For the text-containing cell, return its midpoint in (X, Y) coordinate format. 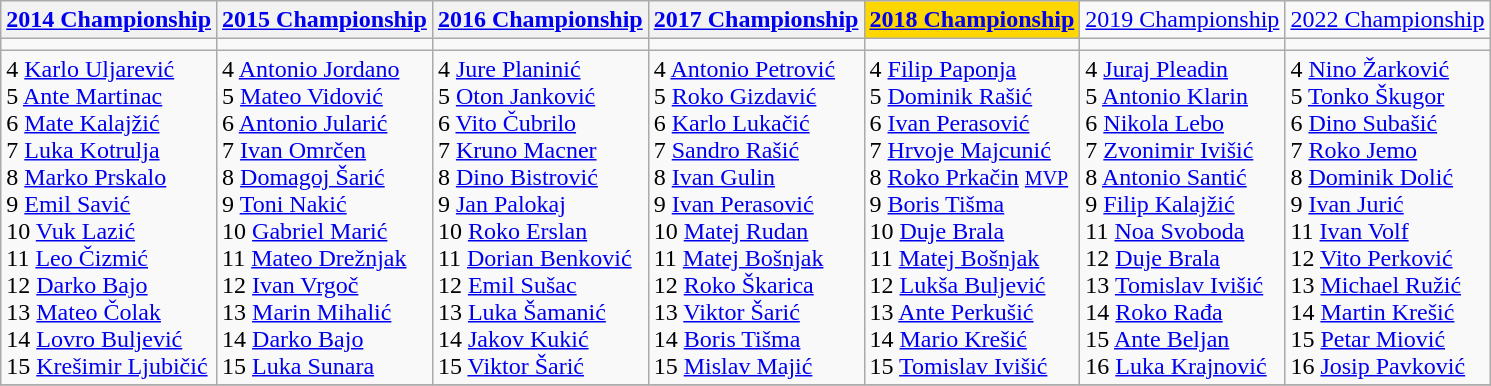
2017 Championship (756, 20)
2019 Championship (1182, 20)
2022 Championship (1388, 20)
2014 Championship (109, 20)
2018 Championship (972, 20)
2015 Championship (325, 20)
2016 Championship (540, 20)
